Extract the [x, y] coordinate from the center of the cell holding the provided text.  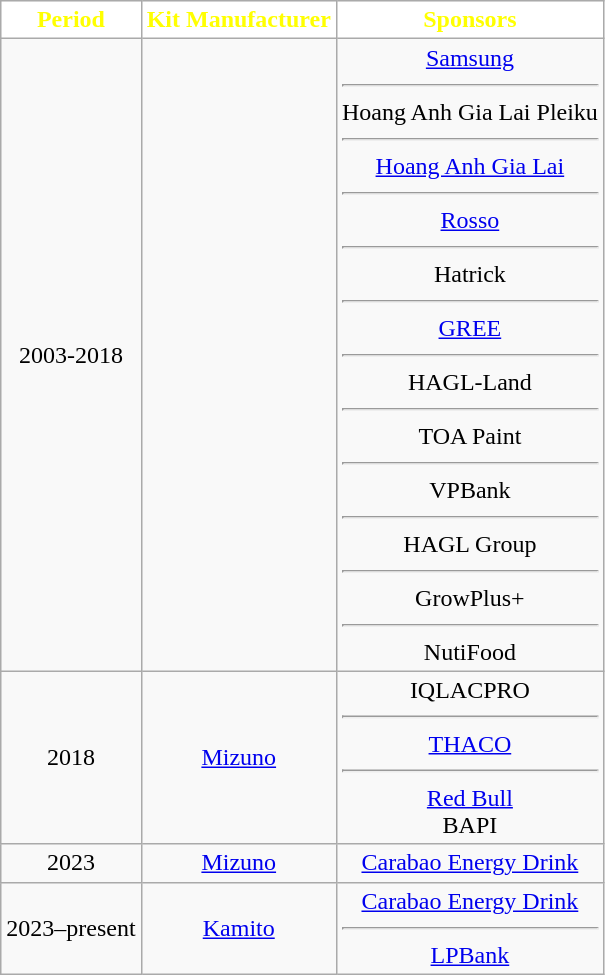
2003-2018 [71, 355]
2023 [71, 863]
2023–present [71, 928]
Carabao Energy Drink [470, 863]
Carabao Energy Drink LPBank [470, 928]
Sponsors [470, 20]
Kamito [238, 928]
Samsung Hoang Anh Gia Lai Pleiku Hoang Anh Gia Lai Rosso Hatrick GREE HAGL-Land TOA Paint VPBank HAGL Group GrowPlus+ NutiFood [470, 355]
Kit Manufacturer [238, 20]
IQLACPRO THACO Red BullBAPI [470, 758]
2018 [71, 758]
Period [71, 20]
